Provide the (x, y) coordinate of the cell's center where the given text is located.  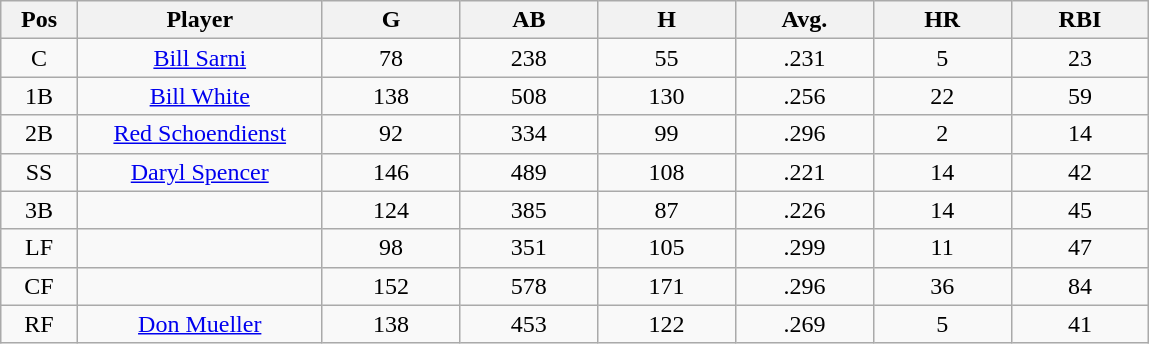
55 (667, 58)
Bill White (200, 96)
Player (200, 20)
.256 (804, 96)
3B (40, 210)
Pos (40, 20)
41 (1080, 324)
Bill Sarni (200, 58)
Don Mueller (200, 324)
122 (667, 324)
1B (40, 96)
LF (40, 248)
578 (529, 286)
36 (942, 286)
124 (391, 210)
2B (40, 134)
.221 (804, 172)
78 (391, 58)
SS (40, 172)
.226 (804, 210)
238 (529, 58)
130 (667, 96)
146 (391, 172)
171 (667, 286)
RBI (1080, 20)
42 (1080, 172)
Daryl Spencer (200, 172)
98 (391, 248)
H (667, 20)
508 (529, 96)
351 (529, 248)
23 (1080, 58)
2 (942, 134)
.231 (804, 58)
Red Schoendienst (200, 134)
87 (667, 210)
G (391, 20)
99 (667, 134)
84 (1080, 286)
334 (529, 134)
105 (667, 248)
152 (391, 286)
489 (529, 172)
45 (1080, 210)
RF (40, 324)
AB (529, 20)
CF (40, 286)
59 (1080, 96)
22 (942, 96)
453 (529, 324)
.299 (804, 248)
Avg. (804, 20)
.269 (804, 324)
11 (942, 248)
108 (667, 172)
92 (391, 134)
385 (529, 210)
HR (942, 20)
47 (1080, 248)
C (40, 58)
